Identify which cell holds the provided text, then report its [X, Y] central coordinate. 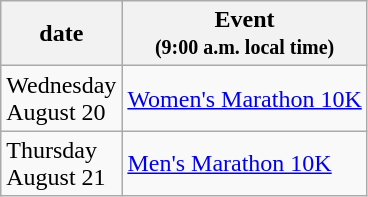
date [62, 34]
Men's Marathon 10K [244, 164]
Wednesday August 20 [62, 98]
Women's Marathon 10K [244, 98]
Thursday August 21 [62, 164]
Event (9:00 a.m. local time) [244, 34]
